Output the (x, y) coordinate of the center of the cell containing the given text.  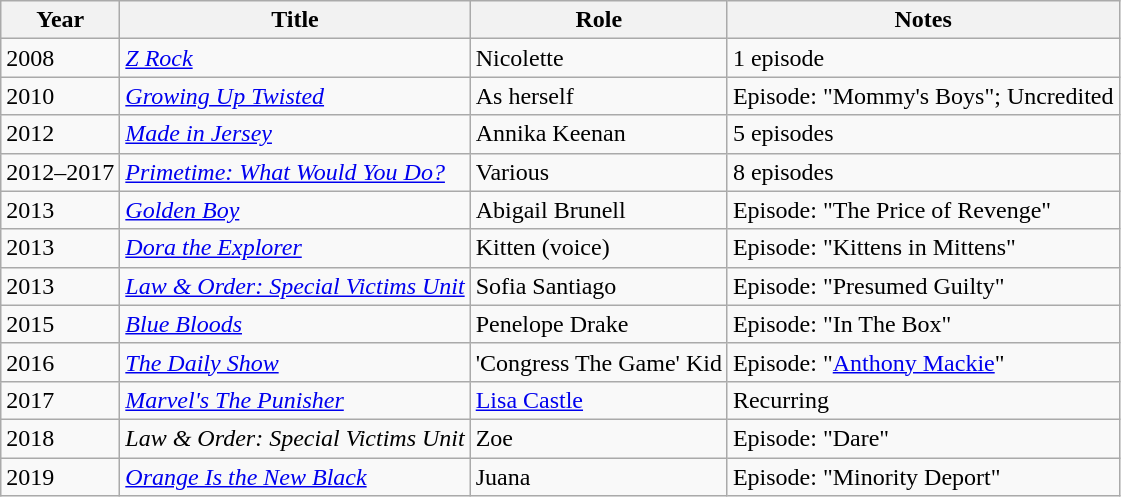
2010 (60, 96)
Sofia Santiago (598, 286)
Episode: "Minority Deport" (923, 477)
2008 (60, 58)
Notes (923, 20)
Episode: "Anthony Mackie" (923, 362)
2012–2017 (60, 172)
Recurring (923, 400)
The Daily Show (295, 362)
Episode: "Dare" (923, 438)
Growing Up Twisted (295, 96)
Role (598, 20)
2018 (60, 438)
2017 (60, 400)
Zoe (598, 438)
Kitten (voice) (598, 248)
2019 (60, 477)
Orange Is the New Black (295, 477)
Golden Boy (295, 210)
Blue Bloods (295, 324)
Episode: "Presumed Guilty" (923, 286)
Episode: "Mommy's Boys"; Uncredited (923, 96)
Various (598, 172)
Title (295, 20)
5 episodes (923, 134)
'Congress The Game' Kid (598, 362)
2016 (60, 362)
As herself (598, 96)
Marvel's The Punisher (295, 400)
Lisa Castle (598, 400)
2012 (60, 134)
Episode: "The Price of Revenge" (923, 210)
Nicolette (598, 58)
2015 (60, 324)
1 episode (923, 58)
Primetime: What Would You Do? (295, 172)
Penelope Drake (598, 324)
Z Rock (295, 58)
Annika Keenan (598, 134)
Dora the Explorer (295, 248)
8 episodes (923, 172)
Made in Jersey (295, 134)
Year (60, 20)
Episode: "Kittens in Mittens" (923, 248)
Episode: "In The Box" (923, 324)
Abigail Brunell (598, 210)
Juana (598, 477)
